Identify which cell holds the provided text, then report its (X, Y) central coordinate. 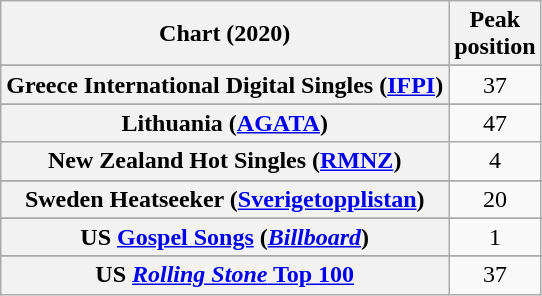
New Zealand Hot Singles (RMNZ) (225, 161)
Chart (2020) (225, 34)
Peakposition (495, 34)
4 (495, 161)
Lithuania (AGATA) (225, 123)
US Gospel Songs (Billboard) (225, 237)
Greece International Digital Singles (IFPI) (225, 85)
20 (495, 199)
1 (495, 237)
Sweden Heatseeker (Sverigetopplistan) (225, 199)
US Rolling Stone Top 100 (225, 275)
47 (495, 123)
